Provide the [X, Y] coordinate of the cell's center where the given text is located.  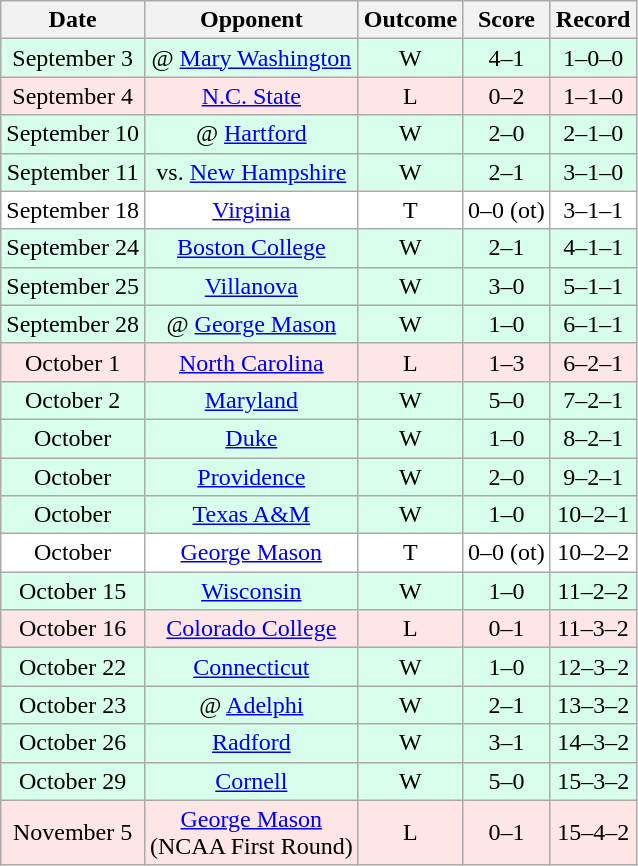
George Mason (NCAA First Round) [251, 832]
3–1 [507, 743]
5–1–1 [593, 286]
Date [73, 20]
3–1–1 [593, 210]
7–2–1 [593, 400]
1–3 [507, 362]
October 1 [73, 362]
N.C. State [251, 96]
October 23 [73, 705]
11–2–2 [593, 591]
14–3–2 [593, 743]
North Carolina [251, 362]
November 5 [73, 832]
4–1 [507, 58]
Boston College [251, 248]
@ Hartford [251, 134]
Providence [251, 477]
3–0 [507, 286]
Texas A&M [251, 515]
September 3 [73, 58]
0–2 [507, 96]
October 26 [73, 743]
October 2 [73, 400]
6–1–1 [593, 324]
Villanova [251, 286]
October 29 [73, 781]
1–0–0 [593, 58]
4–1–1 [593, 248]
October 15 [73, 591]
10–2–1 [593, 515]
September 24 [73, 248]
September 10 [73, 134]
1–1–0 [593, 96]
Maryland [251, 400]
Radford [251, 743]
Wisconsin [251, 591]
Record [593, 20]
Outcome [410, 20]
Virginia [251, 210]
September 28 [73, 324]
9–2–1 [593, 477]
12–3–2 [593, 667]
6–2–1 [593, 362]
September 25 [73, 286]
Cornell [251, 781]
13–3–2 [593, 705]
September 18 [73, 210]
2–1–0 [593, 134]
3–1–0 [593, 172]
October 16 [73, 629]
@ Mary Washington [251, 58]
@ Adelphi [251, 705]
October 22 [73, 667]
Colorado College [251, 629]
Connecticut [251, 667]
@ George Mason [251, 324]
George Mason [251, 553]
September 11 [73, 172]
11–3–2 [593, 629]
8–2–1 [593, 438]
15–3–2 [593, 781]
Opponent [251, 20]
Score [507, 20]
15–4–2 [593, 832]
vs. New Hampshire [251, 172]
September 4 [73, 96]
Duke [251, 438]
10–2–2 [593, 553]
